Pinpoint the cell where the given text exists, returning its (X, Y) midpoint coordinate. 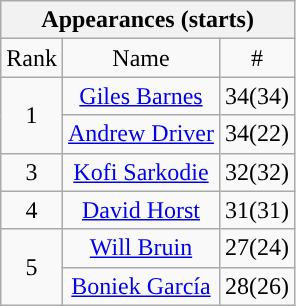
34(34) (256, 96)
Appearances (starts) (148, 20)
27(24) (256, 248)
Kofi Sarkodie (140, 172)
Boniek García (140, 286)
32(32) (256, 172)
34(22) (256, 134)
Rank (32, 58)
4 (32, 210)
Giles Barnes (140, 96)
David Horst (140, 210)
Andrew Driver (140, 134)
28(26) (256, 286)
Name (140, 58)
# (256, 58)
Will Bruin (140, 248)
3 (32, 172)
31(31) (256, 210)
5 (32, 267)
1 (32, 115)
